Locate the cell with the specified text and output its (x, y) center coordinate. 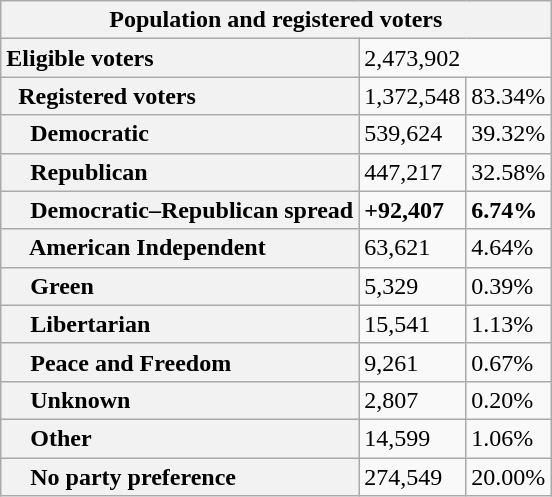
6.74% (508, 210)
Democratic (180, 134)
Unknown (180, 400)
+92,407 (412, 210)
Libertarian (180, 324)
5,329 (412, 286)
4.64% (508, 248)
Eligible voters (180, 58)
0.39% (508, 286)
32.58% (508, 172)
Other (180, 438)
No party preference (180, 477)
63,621 (412, 248)
274,549 (412, 477)
39.32% (508, 134)
2,807 (412, 400)
0.67% (508, 362)
447,217 (412, 172)
2,473,902 (455, 58)
Population and registered voters (276, 20)
Democratic–Republican spread (180, 210)
Republican (180, 172)
14,599 (412, 438)
Peace and Freedom (180, 362)
American Independent (180, 248)
0.20% (508, 400)
15,541 (412, 324)
539,624 (412, 134)
9,261 (412, 362)
83.34% (508, 96)
20.00% (508, 477)
Registered voters (180, 96)
1,372,548 (412, 96)
1.06% (508, 438)
Green (180, 286)
1.13% (508, 324)
